Return [x, y] of the center of cell containing provided text 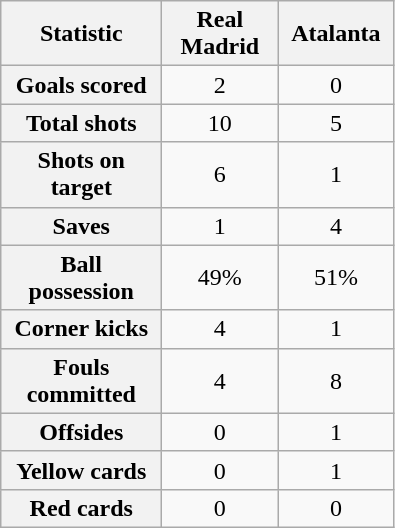
Goals scored [82, 85]
Atalanta [336, 34]
8 [336, 380]
Fouls committed [82, 380]
Statistic [82, 34]
6 [220, 174]
Yellow cards [82, 470]
49% [220, 278]
Shots on target [82, 174]
Red cards [82, 508]
Real Madrid [220, 34]
2 [220, 85]
5 [336, 123]
Corner kicks [82, 329]
Total shots [82, 123]
51% [336, 278]
10 [220, 123]
Saves [82, 226]
Ball possession [82, 278]
Offsides [82, 432]
